Return the [X, Y] coordinate for the center point of the cell that contains the specified text.  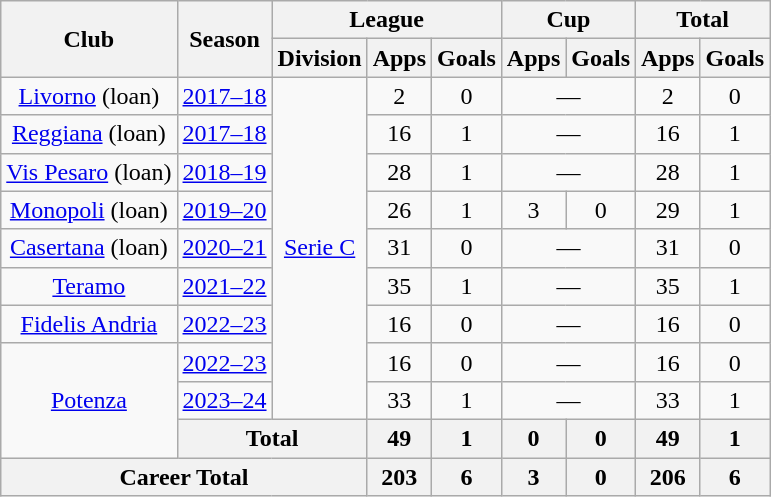
Club [89, 39]
League [386, 20]
29 [668, 210]
Fidelis Andria [89, 324]
2023–24 [224, 400]
Reggiana (loan) [89, 134]
2020–21 [224, 248]
Livorno (loan) [89, 96]
Casertana (loan) [89, 248]
Division [320, 58]
Teramo [89, 286]
2019–20 [224, 210]
2021–22 [224, 286]
Cup [568, 20]
Monopoli (loan) [89, 210]
206 [668, 477]
Serie C [320, 248]
Season [224, 39]
26 [399, 210]
Vis Pesaro (loan) [89, 172]
Career Total [184, 477]
203 [399, 477]
2018–19 [224, 172]
Potenza [89, 400]
